Identify which cell holds the provided text, then report its (x, y) central coordinate. 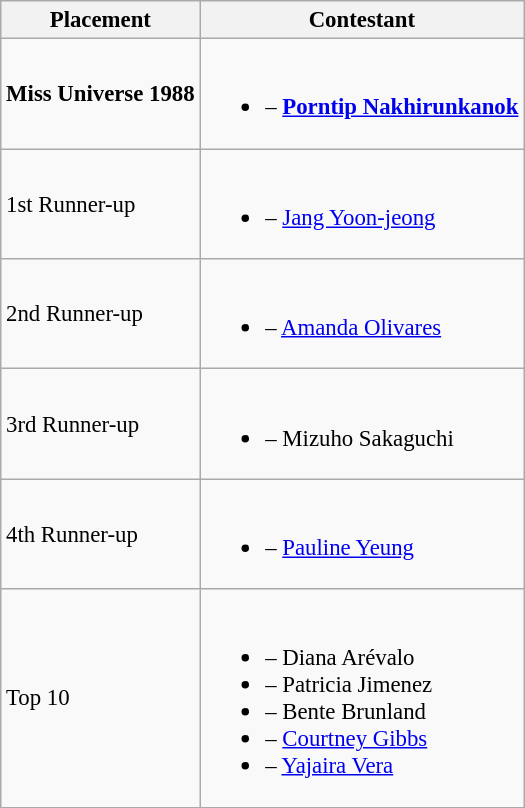
Placement (100, 20)
– Jang Yoon-jeong (362, 204)
– Pauline Yeung (362, 534)
– Amanda Olivares (362, 314)
2nd Runner-up (100, 314)
– Porntip Nakhirunkanok (362, 94)
3rd Runner-up (100, 424)
1st Runner-up (100, 204)
– Diana Arévalo – Patricia Jimenez – Bente Brunland – Courtney Gibbs – Yajaira Vera (362, 698)
Miss Universe 1988 (100, 94)
– Mizuho Sakaguchi (362, 424)
Top 10 (100, 698)
Contestant (362, 20)
4th Runner-up (100, 534)
